Determine the [X, Y] coordinate at the center of the cell enclosing the given text.  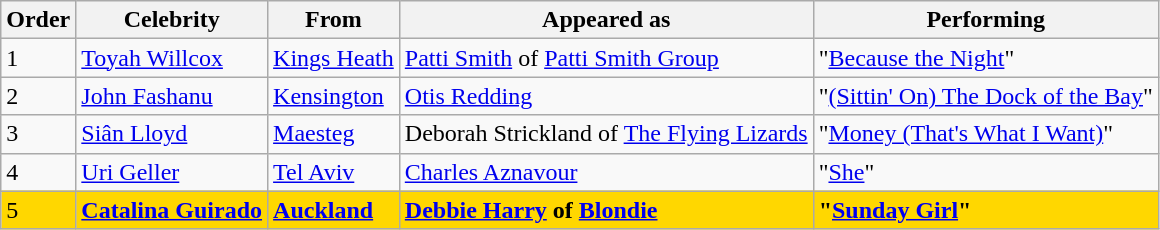
2 [38, 96]
"Money (That's What I Want)" [986, 134]
5 [38, 210]
Tel Aviv [334, 172]
Kings Heath [334, 58]
"She" [986, 172]
Performing [986, 20]
3 [38, 134]
Siân Lloyd [172, 134]
Appeared as [606, 20]
John Fashanu [172, 96]
Otis Redding [606, 96]
Toyah Willcox [172, 58]
4 [38, 172]
Maesteg [334, 134]
Kensington [334, 96]
Charles Aznavour [606, 172]
Patti Smith of Patti Smith Group [606, 58]
Auckland [334, 210]
"(Sittin' On) The Dock of the Bay" [986, 96]
"Sunday Girl" [986, 210]
Celebrity [172, 20]
Uri Geller [172, 172]
Catalina Guirado [172, 210]
"Because the Night" [986, 58]
1 [38, 58]
From [334, 20]
Debbie Harry of Blondie [606, 210]
Deborah Strickland of The Flying Lizards [606, 134]
Order [38, 20]
